Scan for the cell matching the given text and deliver its (x, y) coordinate at center. 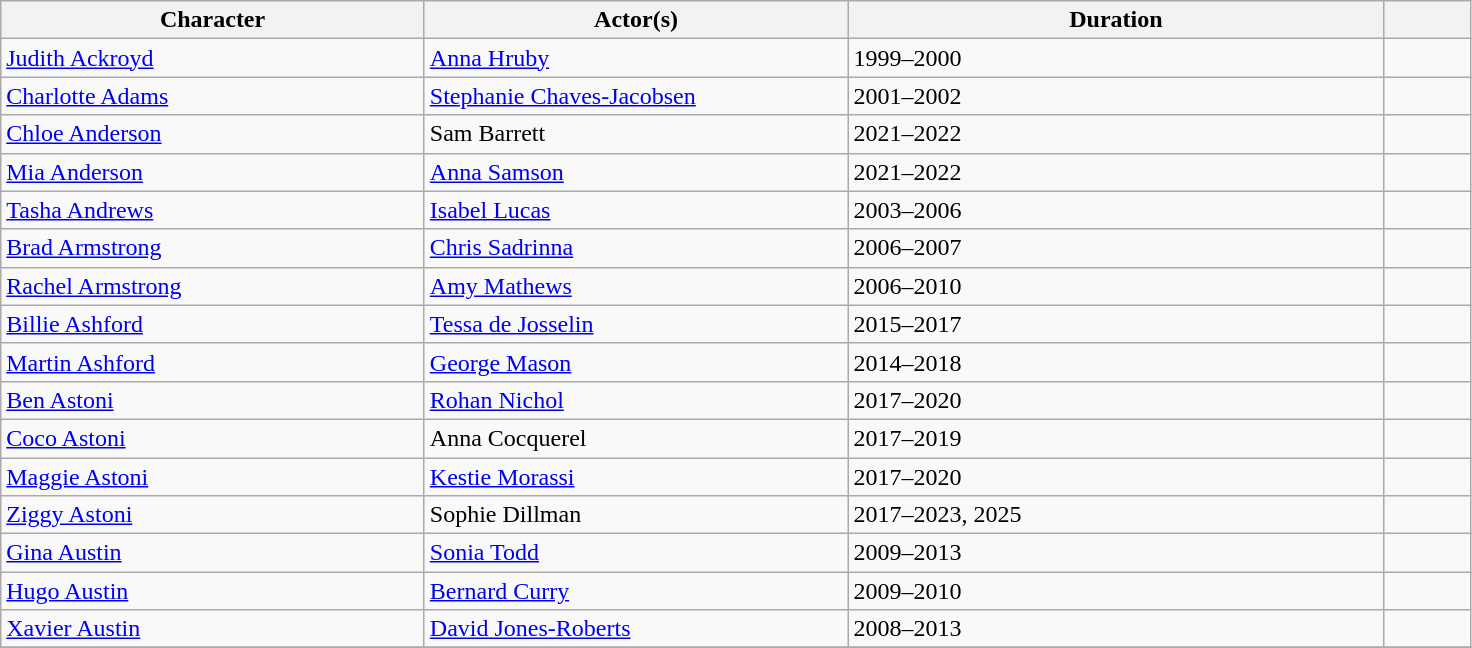
Sophie Dillman (636, 515)
Coco Astoni (213, 438)
Anna Samson (636, 172)
Sonia Todd (636, 553)
Stephanie Chaves-Jacobsen (636, 96)
2017–2019 (1116, 438)
Tasha Andrews (213, 210)
2015–2017 (1116, 324)
Ben Astoni (213, 400)
Kestie Morassi (636, 477)
Duration (1116, 20)
2003–2006 (1116, 210)
Hugo Austin (213, 591)
Actor(s) (636, 20)
Billie Ashford (213, 324)
George Mason (636, 362)
Martin Ashford (213, 362)
Charlotte Adams (213, 96)
Isabel Lucas (636, 210)
2001–2002 (1116, 96)
Mia Anderson (213, 172)
2008–2013 (1116, 629)
Character (213, 20)
2006–2007 (1116, 248)
Brad Armstrong (213, 248)
Maggie Astoni (213, 477)
Tessa de Josselin (636, 324)
Gina Austin (213, 553)
David Jones-Roberts (636, 629)
2006–2010 (1116, 286)
Xavier Austin (213, 629)
Chloe Anderson (213, 134)
Bernard Curry (636, 591)
Chris Sadrinna (636, 248)
Sam Barrett (636, 134)
Anna Hruby (636, 58)
Rohan Nichol (636, 400)
Ziggy Astoni (213, 515)
1999–2000 (1116, 58)
2017–2023, 2025 (1116, 515)
Judith Ackroyd (213, 58)
2014–2018 (1116, 362)
Rachel Armstrong (213, 286)
Amy Mathews (636, 286)
2009–2010 (1116, 591)
Anna Cocquerel (636, 438)
2009–2013 (1116, 553)
